Output the [X, Y] coordinate of the center of the cell containing the given text.  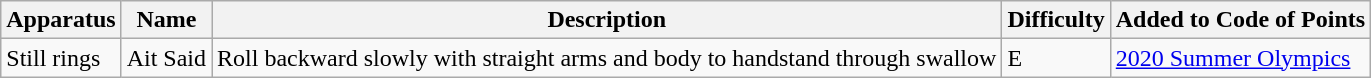
Roll backward slowly with straight arms and body to handstand through swallow [607, 58]
E [1056, 58]
Difficulty [1056, 20]
Description [607, 20]
Added to Code of Points [1240, 20]
Name [166, 20]
Still rings [61, 58]
Ait Said [166, 58]
2020 Summer Olympics [1240, 58]
Apparatus [61, 20]
